Scan for the cell matching the given text and deliver its (x, y) coordinate at center. 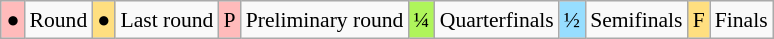
F (699, 20)
Preliminary round (325, 20)
P (229, 20)
Round (59, 20)
Quarterfinals (497, 20)
Semifinals (636, 20)
½ (572, 20)
Last round (166, 20)
¼ (421, 20)
Finals (742, 20)
